Provide the (X, Y) coordinate of the cell's center where the given text is located.  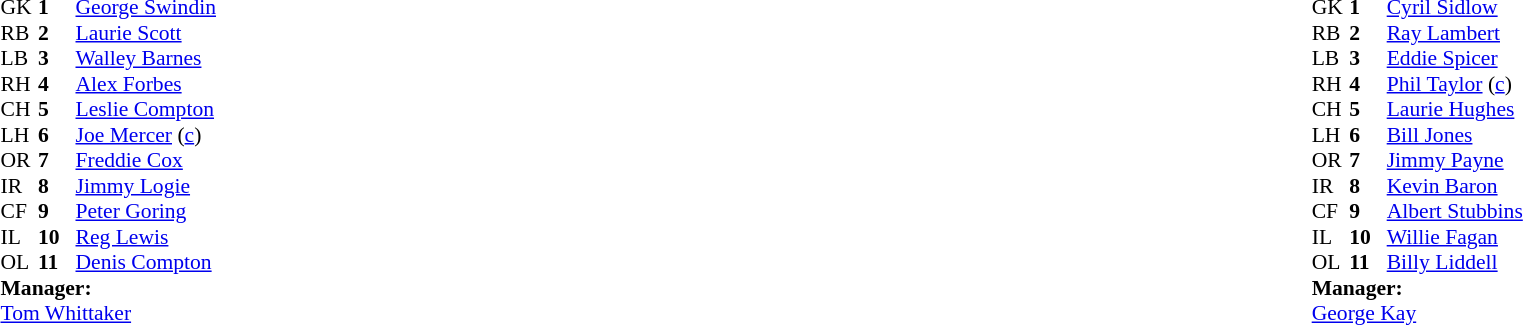
Ray Lambert (1455, 33)
Phil Taylor (c) (1455, 84)
Joe Mercer (c) (146, 135)
Billy Liddell (1455, 263)
Peter Goring (146, 211)
Laurie Hughes (1455, 109)
Leslie Compton (146, 109)
Freddie Cox (146, 161)
Walley Barnes (146, 59)
Jimmy Payne (1455, 161)
Bill Jones (1455, 135)
Kevin Baron (1455, 186)
Albert Stubbins (1455, 211)
Laurie Scott (146, 33)
Jimmy Logie (146, 186)
Denis Compton (146, 263)
Willie Fagan (1455, 237)
Alex Forbes (146, 84)
Eddie Spicer (1455, 59)
Reg Lewis (146, 237)
